Pinpoint the cell where the given text exists, returning its [x, y] midpoint coordinate. 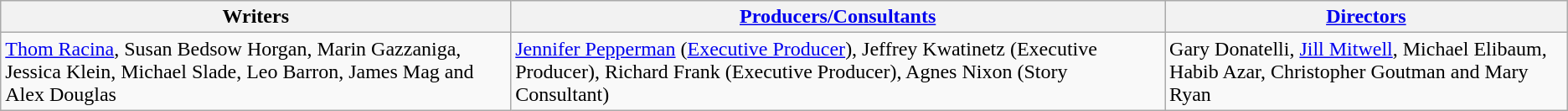
Gary Donatelli, Jill Mitwell, Michael Elibaum, Habib Azar, Christopher Goutman and Mary Ryan [1367, 71]
Directors [1367, 17]
Writers [256, 17]
Thom Racina, Susan Bedsow Horgan, Marin Gazzaniga, Jessica Klein, Michael Slade, Leo Barron, James Mag and Alex Douglas [256, 71]
Producers/Consultants [838, 17]
Jennifer Pepperman (Executive Producer), Jeffrey Kwatinetz (Executive Producer), Richard Frank (Executive Producer), Agnes Nixon (Story Consultant) [838, 71]
